Return the [x, y] coordinate for the center point of the cell that contains the specified text.  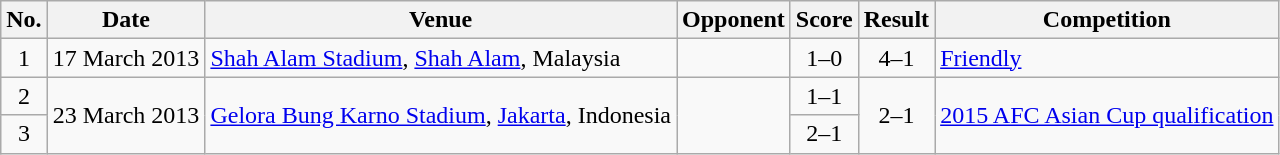
23 March 2013 [126, 115]
1–1 [824, 96]
1–0 [824, 58]
Result [896, 20]
Score [824, 20]
Venue [441, 20]
1 [24, 58]
2015 AFC Asian Cup qualification [1107, 115]
Competition [1107, 20]
Shah Alam Stadium, Shah Alam, Malaysia [441, 58]
Gelora Bung Karno Stadium, Jakarta, Indonesia [441, 115]
17 March 2013 [126, 58]
No. [24, 20]
Opponent [733, 20]
2 [24, 96]
3 [24, 134]
Friendly [1107, 58]
Date [126, 20]
4–1 [896, 58]
